Detect which cell encompasses the target text, then output its [x, y] center coordinate. 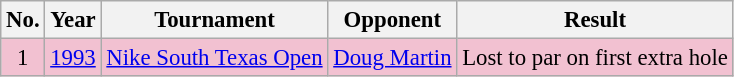
Tournament [214, 20]
Result [595, 20]
Doug Martin [392, 58]
No. [23, 20]
1993 [73, 58]
Opponent [392, 20]
Lost to par on first extra hole [595, 58]
Year [73, 20]
1 [23, 58]
Nike South Texas Open [214, 58]
